Pinpoint the cell where the given text exists, returning its (x, y) midpoint coordinate. 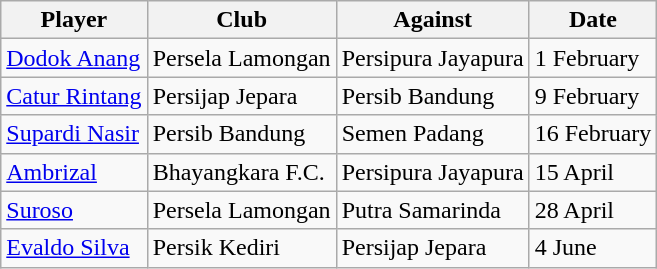
28 April (593, 210)
Supardi Nasir (74, 134)
Player (74, 20)
Against (432, 20)
Persik Kediri (242, 248)
Semen Padang (432, 134)
9 February (593, 96)
Evaldo Silva (74, 248)
Catur Rintang (74, 96)
Suroso (74, 210)
1 February (593, 58)
Club (242, 20)
Bhayangkara F.C. (242, 172)
16 February (593, 134)
Ambrizal (74, 172)
Dodok Anang (74, 58)
15 April (593, 172)
Putra Samarinda (432, 210)
Date (593, 20)
4 June (593, 248)
